For the text-containing cell, return its midpoint in (x, y) coordinate format. 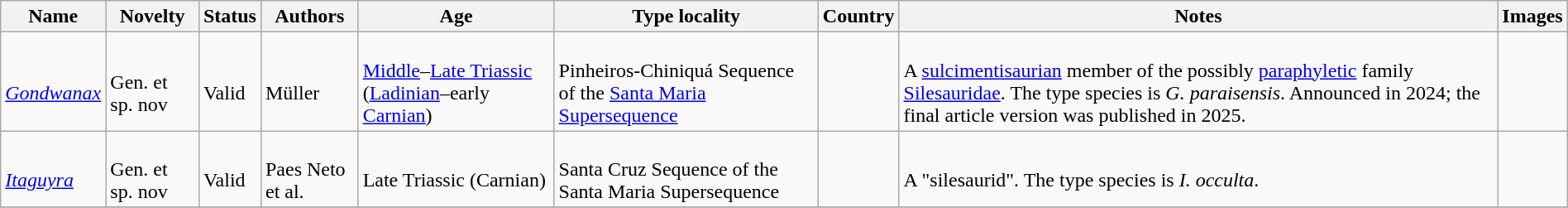
Novelty (152, 17)
Status (230, 17)
Notes (1198, 17)
Müller (309, 81)
Pinheiros-Chiniquá Sequence of the Santa Maria Supersequence (686, 81)
Paes Neto et al. (309, 169)
Type locality (686, 17)
Itaguyra (53, 169)
Country (858, 17)
Authors (309, 17)
Middle–Late Triassic (Ladinian–early Carnian) (457, 81)
Age (457, 17)
Images (1532, 17)
A "silesaurid". The type species is I. occulta. (1198, 169)
Gondwanax (53, 81)
Name (53, 17)
Late Triassic (Carnian) (457, 169)
Santa Cruz Sequence of the Santa Maria Supersequence (686, 169)
